Locate the cell with the specified text and output its (x, y) center coordinate. 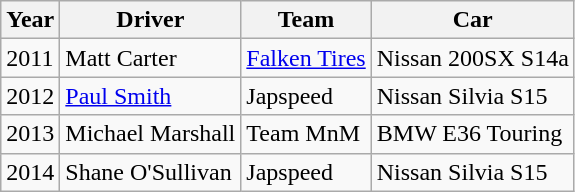
Falken Tires (306, 58)
Nissan 200SX S14a (472, 58)
2014 (30, 172)
2013 (30, 134)
2012 (30, 96)
Michael Marshall (150, 134)
BMW E36 Touring (472, 134)
Team MnM (306, 134)
Team (306, 20)
Car (472, 20)
Year (30, 20)
2011 (30, 58)
Paul Smith (150, 96)
Driver (150, 20)
Matt Carter (150, 58)
Shane O'Sullivan (150, 172)
